Return the [x, y] coordinate for the center point of the cell that contains the specified text.  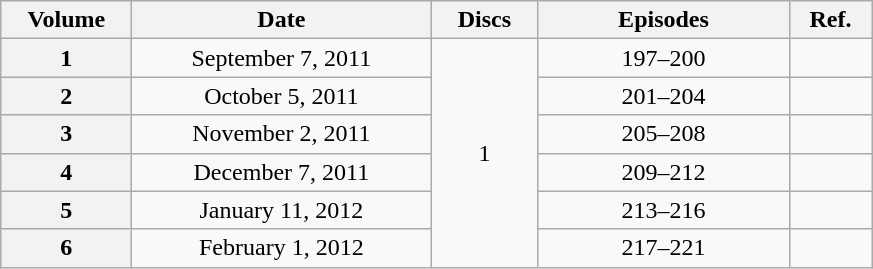
6 [66, 248]
205–208 [664, 134]
December 7, 2011 [282, 172]
5 [66, 210]
197–200 [664, 58]
October 5, 2011 [282, 96]
Discs [484, 20]
November 2, 2011 [282, 134]
September 7, 2011 [282, 58]
4 [66, 172]
217–221 [664, 248]
Ref. [830, 20]
209–212 [664, 172]
213–216 [664, 210]
201–204 [664, 96]
February 1, 2012 [282, 248]
January 11, 2012 [282, 210]
Episodes [664, 20]
Volume [66, 20]
3 [66, 134]
2 [66, 96]
Date [282, 20]
